Return the [X, Y] coordinate for the center point of the cell that contains the specified text.  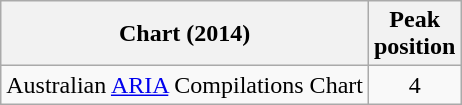
Australian ARIA Compilations Chart [185, 85]
Chart (2014) [185, 34]
4 [414, 85]
Peakposition [414, 34]
